Pinpoint the cell where the given text exists, returning its [X, Y] midpoint coordinate. 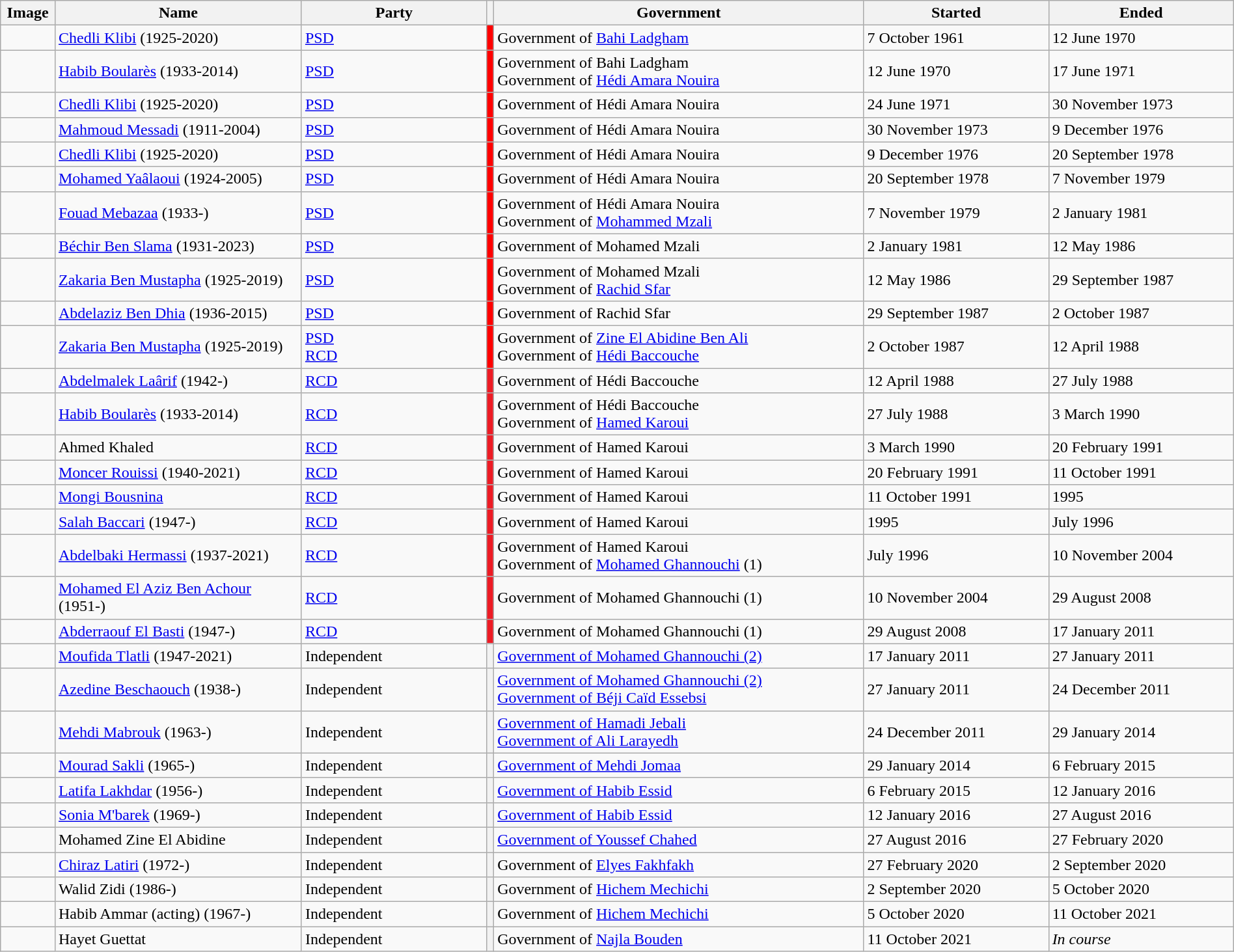
Image [28, 13]
Started [956, 13]
Abderraouf El Basti (1947-) [178, 631]
Government of Hamed KarouiGovernment of Mohamed Ghannouchi (1) [679, 556]
Fouad Mebazaa (1933-) [178, 212]
Government of Najla Bouden [679, 939]
Party [394, 13]
Latifa Lakhdar (1956-) [178, 790]
Azedine Beschaouch (1938-) [178, 690]
Habib Ammar (acting) (1967-) [178, 914]
Béchir Ben Slama (1931-2023) [178, 246]
Name [178, 13]
Mahmoud Messadi (1911-2004) [178, 129]
Mongi Bousnina [178, 497]
Mohamed Zine El Abidine [178, 839]
Government [679, 13]
Government of Bahi Ladgham [679, 38]
Abdelaziz Ben Dhia (1936-2015) [178, 313]
PSDRCD [394, 346]
Government of Mohamed Mzali [679, 246]
Mohamed El Aziz Ben Achour (1951-) [178, 597]
Abdelbaki Hermassi (1937-2021) [178, 556]
Moncer Rouissi (1940-2021) [178, 472]
Mourad Sakli (1965-) [178, 765]
17 June 1971 [1141, 72]
Ended [1141, 13]
Mohamed Yaâlaoui (1924-2005) [178, 179]
Government of Youssef Chahed [679, 839]
Government of Mohamed Ghannouchi (2) [679, 656]
Hayet Guettat [178, 939]
Mehdi Mabrouk (1963-) [178, 731]
Government of Hédi Amara NouiraGovernment of Mohammed Mzali [679, 212]
Government of Rachid Sfar [679, 313]
Chiraz Latiri (1972-) [178, 865]
Salah Baccari (1947-) [178, 522]
In course [1141, 939]
Government of Bahi LadghamGovernment of Hédi Amara Nouira [679, 72]
Government of Mohamed Ghannouchi (2)Government of Béji Caïd Essebsi [679, 690]
Sonia M'barek (1969-) [178, 815]
Government of Hédi BaccoucheGovernment of Hamed Karoui [679, 414]
Abdelmalek Laârif (1942-) [178, 381]
Moufida Tlatli (1947-2021) [178, 656]
Government of Mohamed MzaliGovernment of Rachid Sfar [679, 280]
Ahmed Khaled [178, 448]
24 June 1971 [956, 105]
Government of Elyes Fakhfakh [679, 865]
Government of Mehdi Jomaa [679, 765]
7 October 1961 [956, 38]
Government of Hamadi JebaliGovernment of Ali Larayedh [679, 731]
Walid Zidi (1986-) [178, 890]
Government of Zine El Abidine Ben AliGovernment of Hédi Baccouche [679, 346]
Government of Hédi Baccouche [679, 381]
